Identify which cell holds the provided text, then report its [X, Y] central coordinate. 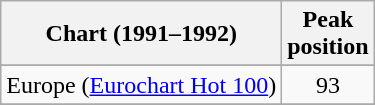
Chart (1991–1992) [142, 34]
Europe (Eurochart Hot 100) [142, 85]
Peakposition [328, 34]
93 [328, 85]
